Search for the cell housing the specified text and yield its [x, y] center coordinate. 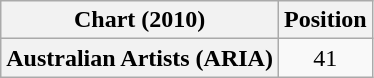
Position [325, 20]
Australian Artists (ARIA) [140, 58]
41 [325, 58]
Chart (2010) [140, 20]
